Detect which cell encompasses the target text, then output its [X, Y] center coordinate. 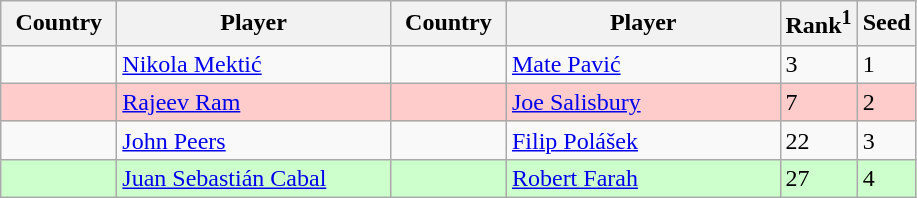
Joe Salisbury [643, 102]
Filip Polášek [643, 140]
7 [818, 102]
Juan Sebastián Cabal [254, 178]
John Peers [254, 140]
Robert Farah [643, 178]
Rajeev Ram [254, 102]
Nikola Mektić [254, 64]
Rank1 [818, 24]
4 [886, 178]
Seed [886, 24]
Mate Pavić [643, 64]
2 [886, 102]
27 [818, 178]
1 [886, 64]
22 [818, 140]
